Capture the cell that displays the provided text and extract its (x, y) central coordinate. 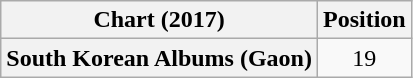
Position (364, 20)
South Korean Albums (Gaon) (160, 58)
19 (364, 58)
Chart (2017) (160, 20)
